For the text-containing cell, return its midpoint in (x, y) coordinate format. 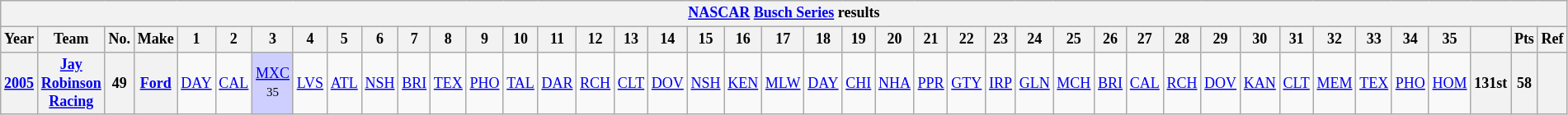
ATL (344, 83)
9 (485, 39)
30 (1260, 39)
CHI (859, 83)
KAN (1260, 83)
29 (1221, 39)
20 (895, 39)
18 (823, 39)
Team (71, 39)
49 (119, 83)
PPR (930, 83)
23 (1001, 39)
5 (344, 39)
11 (558, 39)
No. (119, 39)
27 (1145, 39)
13 (630, 39)
12 (596, 39)
24 (1034, 39)
7 (414, 39)
MCH (1074, 83)
31 (1297, 39)
26 (1110, 39)
DAR (558, 83)
Jay Robinson Racing (71, 83)
1 (196, 39)
16 (743, 39)
6 (379, 39)
TAL (520, 83)
19 (859, 39)
IRP (1001, 83)
4 (310, 39)
25 (1074, 39)
GTY (967, 83)
17 (784, 39)
Year (20, 39)
131st (1491, 83)
LVS (310, 83)
35 (1450, 39)
10 (520, 39)
Make (155, 39)
KEN (743, 83)
2005 (20, 83)
3 (273, 39)
NHA (895, 83)
32 (1335, 39)
21 (930, 39)
GLN (1034, 83)
Ref (1552, 39)
HOM (1450, 83)
Pts (1524, 39)
2 (234, 39)
22 (967, 39)
MXC35 (273, 83)
8 (448, 39)
NASCAR Busch Series results (784, 13)
58 (1524, 83)
Ford (155, 83)
15 (706, 39)
MLW (784, 83)
MEM (1335, 83)
34 (1410, 39)
14 (667, 39)
33 (1374, 39)
28 (1182, 39)
